Return [x, y] of the center of cell containing provided text 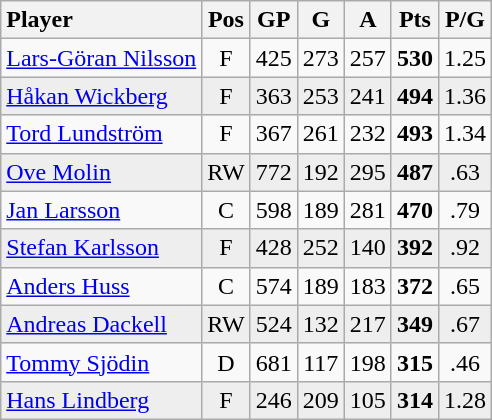
772 [274, 172]
209 [320, 400]
Jan Larsson [102, 210]
252 [320, 248]
367 [274, 134]
217 [368, 324]
198 [368, 362]
G [320, 20]
253 [320, 96]
494 [414, 96]
392 [414, 248]
428 [274, 248]
470 [414, 210]
183 [368, 286]
Pts [414, 20]
Hans Lindberg [102, 400]
117 [320, 362]
192 [320, 172]
Tommy Sjödin [102, 362]
.79 [464, 210]
Pos [226, 20]
Tord Lundström [102, 134]
105 [368, 400]
Andreas Dackell [102, 324]
.63 [464, 172]
1.36 [464, 96]
574 [274, 286]
681 [274, 362]
Stefan Karlsson [102, 248]
524 [274, 324]
A [368, 20]
Ove Molin [102, 172]
232 [368, 134]
Player [102, 20]
.92 [464, 248]
314 [414, 400]
Anders Huss [102, 286]
487 [414, 172]
.67 [464, 324]
.46 [464, 362]
281 [368, 210]
140 [368, 248]
273 [320, 58]
1.28 [464, 400]
493 [414, 134]
1.34 [464, 134]
257 [368, 58]
295 [368, 172]
349 [414, 324]
372 [414, 286]
D [226, 362]
132 [320, 324]
363 [274, 96]
246 [274, 400]
GP [274, 20]
Lars-Göran Nilsson [102, 58]
1.25 [464, 58]
P/G [464, 20]
Håkan Wickberg [102, 96]
598 [274, 210]
530 [414, 58]
315 [414, 362]
.65 [464, 286]
241 [368, 96]
261 [320, 134]
425 [274, 58]
